Determine the [X, Y] coordinate at the center of the cell enclosing the given text.  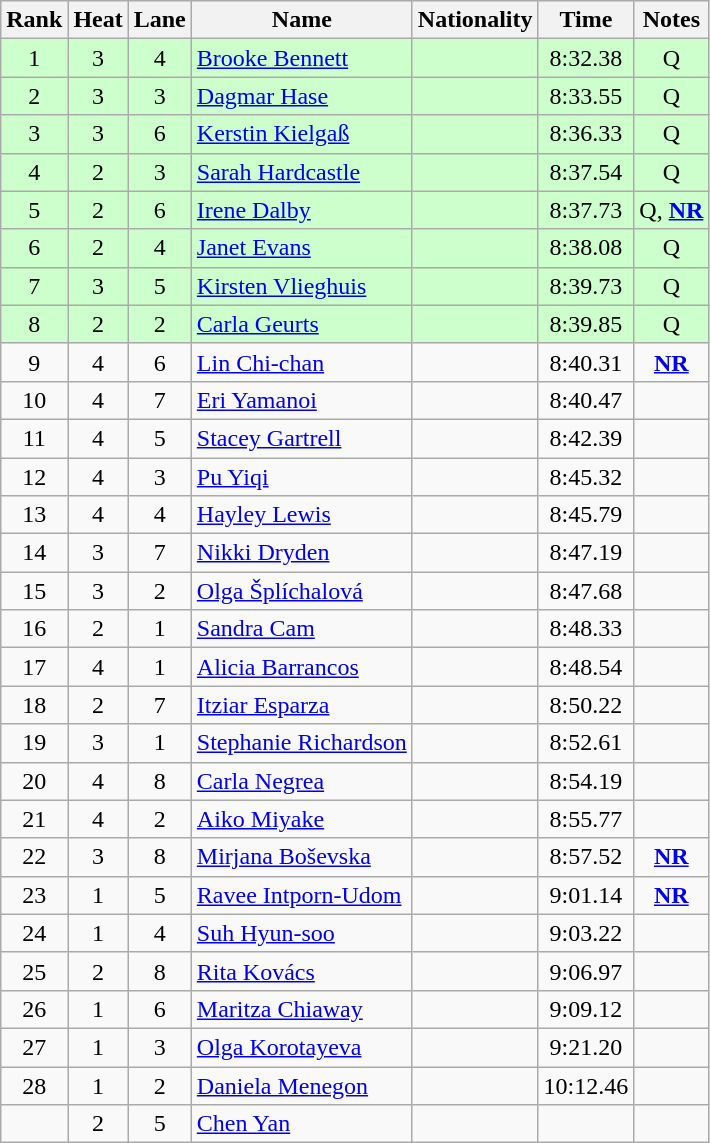
8:47.68 [586, 591]
9:01.14 [586, 895]
8:52.61 [586, 743]
10:12.46 [586, 1085]
Nationality [475, 20]
Q, NR [672, 210]
8:37.73 [586, 210]
8:48.54 [586, 667]
18 [34, 705]
Olga Šplíchalová [302, 591]
14 [34, 553]
Alicia Barrancos [302, 667]
8:37.54 [586, 172]
20 [34, 781]
8:54.19 [586, 781]
Sandra Cam [302, 629]
Stacey Gartrell [302, 438]
9 [34, 362]
Dagmar Hase [302, 96]
8:57.52 [586, 857]
28 [34, 1085]
27 [34, 1047]
Heat [98, 20]
8:40.31 [586, 362]
8:39.85 [586, 324]
Rank [34, 20]
Kirsten Vlieghuis [302, 286]
Pu Yiqi [302, 477]
Carla Geurts [302, 324]
Lane [160, 20]
8:32.38 [586, 58]
Carla Negrea [302, 781]
9:06.97 [586, 971]
Lin Chi-chan [302, 362]
Brooke Bennett [302, 58]
Daniela Menegon [302, 1085]
Irene Dalby [302, 210]
Notes [672, 20]
8:36.33 [586, 134]
Eri Yamanoi [302, 400]
Hayley Lewis [302, 515]
Nikki Dryden [302, 553]
8:45.79 [586, 515]
25 [34, 971]
Ravee Intporn-Udom [302, 895]
19 [34, 743]
Rita Kovács [302, 971]
8:50.22 [586, 705]
8:45.32 [586, 477]
8:40.47 [586, 400]
9:03.22 [586, 933]
Aiko Miyake [302, 819]
Name [302, 20]
Maritza Chiaway [302, 1009]
8:55.77 [586, 819]
16 [34, 629]
8:42.39 [586, 438]
Stephanie Richardson [302, 743]
9:09.12 [586, 1009]
8:47.19 [586, 553]
Janet Evans [302, 248]
17 [34, 667]
Mirjana Boševska [302, 857]
Time [586, 20]
13 [34, 515]
8:38.08 [586, 248]
Sarah Hardcastle [302, 172]
8:39.73 [586, 286]
10 [34, 400]
8:48.33 [586, 629]
11 [34, 438]
Suh Hyun-soo [302, 933]
24 [34, 933]
23 [34, 895]
Itziar Esparza [302, 705]
Olga Korotayeva [302, 1047]
8:33.55 [586, 96]
9:21.20 [586, 1047]
22 [34, 857]
Kerstin Kielgaß [302, 134]
21 [34, 819]
12 [34, 477]
Chen Yan [302, 1124]
26 [34, 1009]
15 [34, 591]
